Return the (x, y) coordinate for the center point of the cell that contains the specified text.  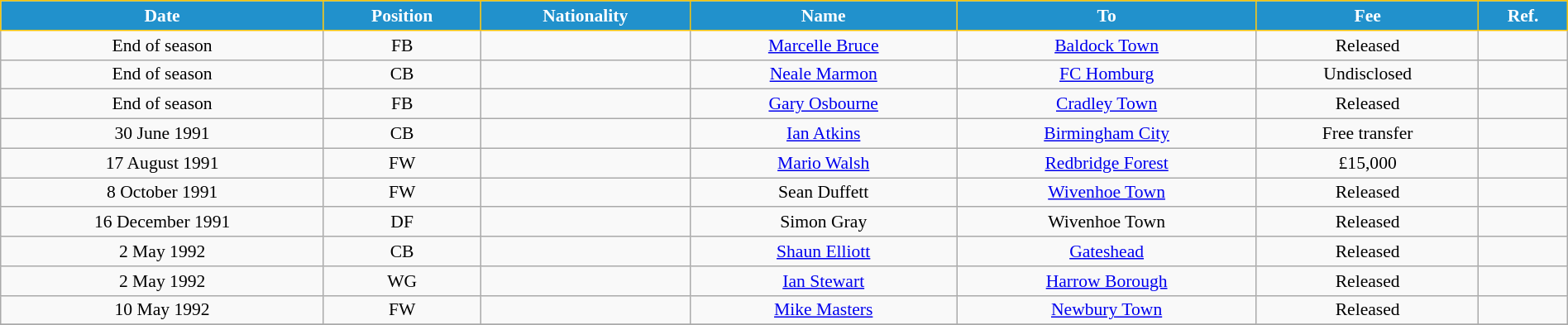
8 October 1991 (162, 193)
Ref. (1523, 16)
Free transfer (1367, 134)
Undisclosed (1367, 74)
FC Homburg (1107, 74)
Neale Marmon (824, 74)
30 June 1991 (162, 134)
Date (162, 16)
16 December 1991 (162, 222)
WG (402, 281)
Gary Osbourne (824, 104)
Harrow Borough (1107, 281)
Sean Duffett (824, 193)
Cradley Town (1107, 104)
Newbury Town (1107, 310)
Position (402, 16)
Mario Walsh (824, 163)
Mike Masters (824, 310)
Simon Gray (824, 222)
Shaun Elliott (824, 251)
Ian Atkins (824, 134)
Nationality (586, 16)
10 May 1992 (162, 310)
Fee (1367, 16)
£15,000 (1367, 163)
Redbridge Forest (1107, 163)
Ian Stewart (824, 281)
DF (402, 222)
Marcelle Bruce (824, 45)
Gateshead (1107, 251)
17 August 1991 (162, 163)
Name (824, 16)
To (1107, 16)
Birmingham City (1107, 134)
Baldock Town (1107, 45)
